Capture the cell that displays the provided text and extract its (x, y) central coordinate. 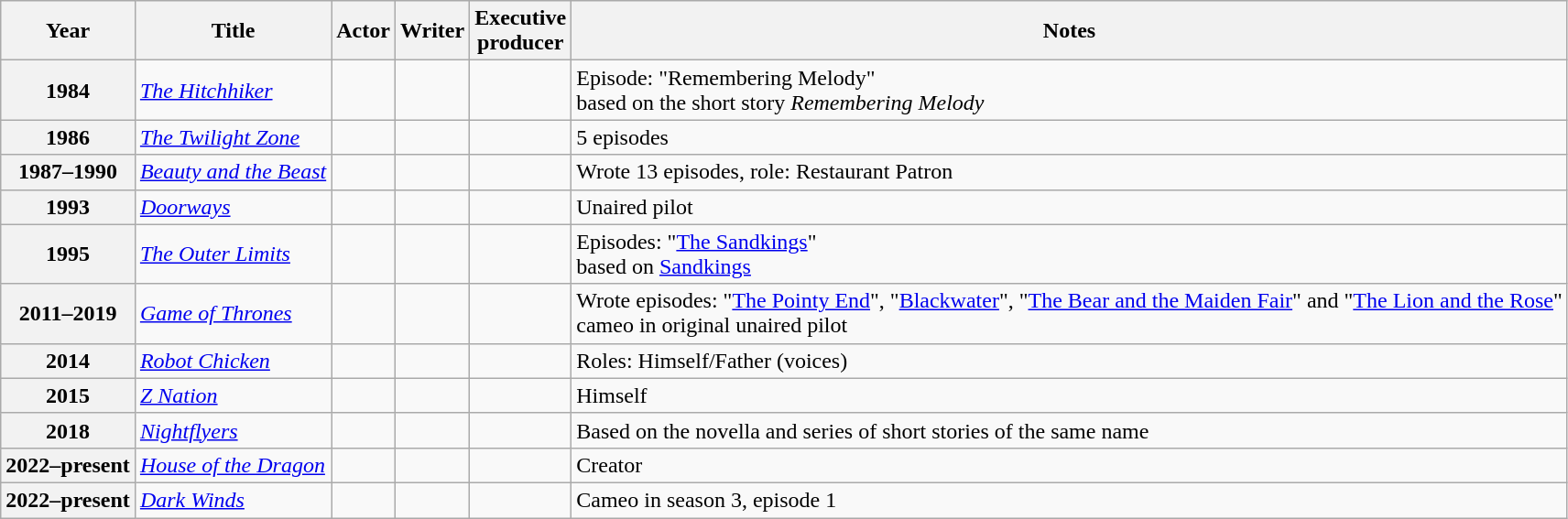
The Outer Limits (233, 254)
1995 (68, 254)
2011–2019 (68, 313)
Unaired pilot (1070, 207)
Title (233, 31)
Notes (1070, 31)
Wrote 13 episodes, role: Restaurant Patron (1070, 172)
Actor (364, 31)
Episode: "Remembering Melody"based on the short story Remembering Melody (1070, 90)
Executiveproducer (520, 31)
Himself (1070, 395)
Beauty and the Beast (233, 172)
2014 (68, 361)
1993 (68, 207)
5 episodes (1070, 137)
1986 (68, 137)
Year (68, 31)
2018 (68, 430)
Episodes: "The Sandkings"based on Sandkings (1070, 254)
Game of Thrones (233, 313)
Doorways (233, 207)
1987–1990 (68, 172)
Roles: Himself/Father (voices) (1070, 361)
House of the Dragon (233, 465)
Robot Chicken (233, 361)
Dark Winds (233, 500)
The Hitchhiker (233, 90)
Based on the novella and series of short stories of the same name (1070, 430)
Creator (1070, 465)
Nightflyers (233, 430)
Wrote episodes: "The Pointy End", "Blackwater", "The Bear and the Maiden Fair" and "The Lion and the Rose"cameo in original unaired pilot (1070, 313)
Z Nation (233, 395)
1984 (68, 90)
2015 (68, 395)
Cameo in season 3, episode 1 (1070, 500)
The Twilight Zone (233, 137)
Writer (432, 31)
